Return the (x, y) coordinate for the center point of the cell that contains the specified text.  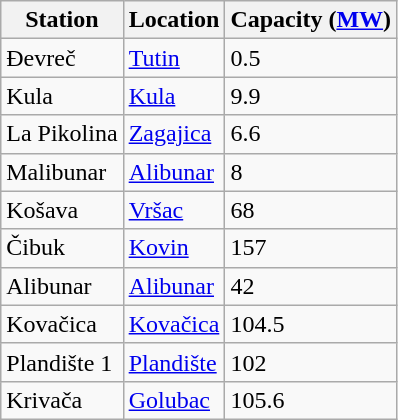
0.5 (311, 58)
102 (311, 362)
Golubac (174, 400)
Vršac (174, 210)
157 (311, 248)
Čibuk (62, 248)
104.5 (311, 324)
Plandište (174, 362)
Plandište 1 (62, 362)
Location (174, 20)
9.9 (311, 96)
8 (311, 172)
68 (311, 210)
105.6 (311, 400)
42 (311, 286)
Đevreč (62, 58)
Zagajica (174, 134)
Tutin (174, 58)
Capacity (MW) (311, 20)
Košava (62, 210)
Kovin (174, 248)
La Pikolina (62, 134)
6.6 (311, 134)
Station (62, 20)
Malibunar (62, 172)
Krivača (62, 400)
